Provide the [X, Y] coordinate of the cell's center where the given text is located.  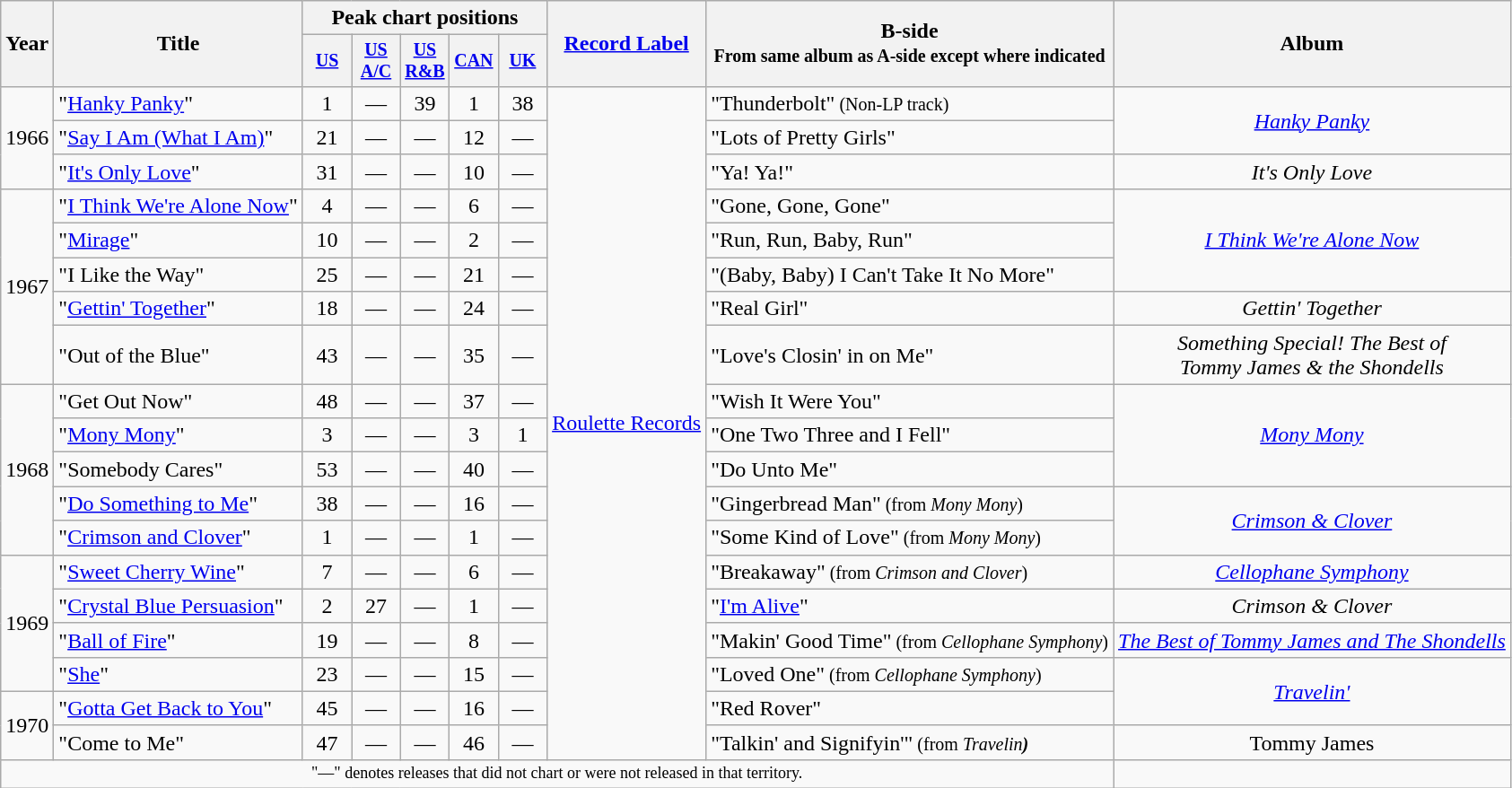
"She" [178, 674]
"Thunderbolt" (Non-LP track) [910, 103]
"Crystal Blue Persuasion" [178, 606]
Hanky Panky [1312, 120]
Cellophane Symphony [1312, 572]
47 [327, 742]
"Out of the Blue" [178, 355]
1966 [27, 137]
"Do Something to Me" [178, 503]
31 [327, 171]
Year [27, 44]
37 [474, 401]
"Lots of Pretty Girls" [910, 137]
25 [327, 275]
"Real Girl" [910, 309]
"Some Kind of Love" (from Mony Mony) [910, 538]
"Love's Closin' in on Me" [910, 355]
Something Special! The Best ofTommy James & the Shondells [1312, 355]
Peak chart positions [424, 18]
48 [327, 401]
"Gone, Gone, Gone" [910, 206]
"Mony Mony" [178, 435]
8 [474, 640]
"Ball of Fire" [178, 640]
Travelin' [1312, 691]
15 [474, 674]
7 [327, 572]
UK [522, 61]
"Wish It Were You" [910, 401]
1970 [27, 725]
Tommy James [1312, 742]
19 [327, 640]
18 [327, 309]
B-sideFrom same album as A-side except where indicated [910, 44]
"Talkin' and Signifyin'" (from Travelin) [910, 742]
"Come to Me" [178, 742]
"Hanky Panky" [178, 103]
"Makin' Good Time" (from Cellophane Symphony) [910, 640]
It's Only Love [1312, 171]
Gettin' Together [1312, 309]
"Sweet Cherry Wine" [178, 572]
CAN [474, 61]
I Think We're Alone Now [1312, 240]
45 [327, 708]
"It's Only Love" [178, 171]
The Best of Tommy James and The Shondells [1312, 640]
US [327, 61]
1969 [27, 623]
"Gotta Get Back to You" [178, 708]
"(Baby, Baby) I Can't Take It No More" [910, 275]
"Say I Am (What I Am)" [178, 137]
"Somebody Cares" [178, 469]
"Gettin' Together" [178, 309]
Title [178, 44]
"Gingerbread Man" (from Mony Mony) [910, 503]
"Crimson and Clover" [178, 538]
"One Two Three and I Fell" [910, 435]
39 [424, 103]
Roulette Records [626, 423]
23 [327, 674]
12 [474, 137]
US R&B [424, 61]
"Get Out Now" [178, 401]
46 [474, 742]
27 [376, 606]
Mony Mony [1312, 435]
"Loved One" (from Cellophane Symphony) [910, 674]
43 [327, 355]
35 [474, 355]
"—" denotes releases that did not chart or were not released in that territory. [557, 774]
1967 [27, 285]
"I Like the Way" [178, 275]
1968 [27, 469]
4 [327, 206]
"Ya! Ya!" [910, 171]
"I'm Alive" [910, 606]
53 [327, 469]
"I Think We're Alone Now" [178, 206]
24 [474, 309]
"Breakaway" (from Crimson and Clover) [910, 572]
"Red Rover" [910, 708]
Record Label [626, 44]
US A/C [376, 61]
Album [1312, 44]
"Mirage" [178, 241]
"Run, Run, Baby, Run" [910, 241]
40 [474, 469]
"Do Unto Me" [910, 469]
